For the text-containing cell, return its midpoint in (X, Y) coordinate format. 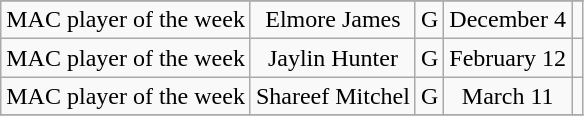
February 12 (508, 58)
Jaylin Hunter (332, 58)
March 11 (508, 96)
Shareef Mitchel (332, 96)
Elmore James (332, 20)
December 4 (508, 20)
